Find where the given text appears and provide that cell's center as [x, y] coordinate. 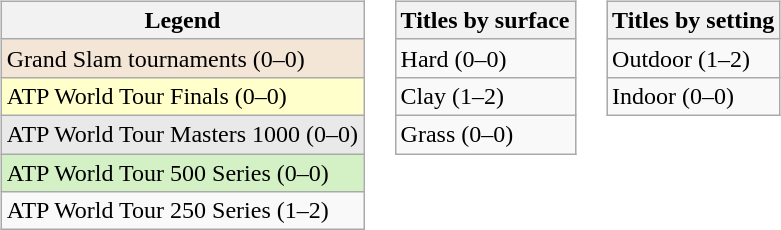
Indoor (0–0) [694, 96]
Grand Slam tournaments (0–0) [182, 58]
Titles by setting [694, 20]
ATP World Tour Masters 1000 (0–0) [182, 134]
Titles by surface [485, 20]
Legend [182, 20]
Outdoor (1–2) [694, 58]
ATP World Tour Finals (0–0) [182, 96]
Grass (0–0) [485, 134]
ATP World Tour 500 Series (0–0) [182, 173]
Hard (0–0) [485, 58]
ATP World Tour 250 Series (1–2) [182, 211]
Clay (1–2) [485, 96]
